Provide the [X, Y] coordinate of the cell's center where the given text is located.  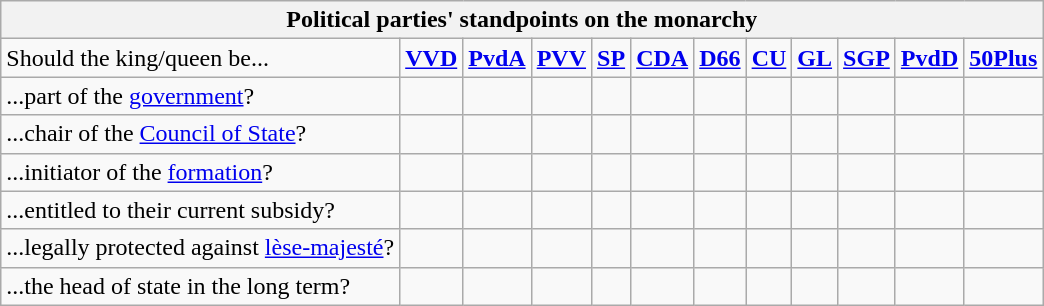
D66 [720, 58]
SP [612, 58]
...chair of the Council of State? [200, 134]
Should the king/queen be... [200, 58]
Political parties' standpoints on the monarchy [522, 20]
...the head of state in the long term? [200, 286]
GL [815, 58]
...initiator of the formation? [200, 172]
PvdA [497, 58]
CDA [662, 58]
50Plus [1004, 58]
CU [769, 58]
PvdD [929, 58]
...part of the government? [200, 96]
PVV [561, 58]
...entitled to their current subsidy? [200, 210]
SGP [867, 58]
VVD [432, 58]
...legally protected against lèse-majesté? [200, 248]
